Capture the cell that displays the provided text and extract its (X, Y) central coordinate. 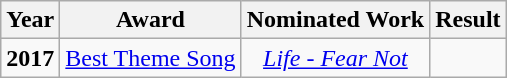
Nominated Work (336, 20)
2017 (30, 58)
Life - Fear Not (336, 58)
Best Theme Song (150, 58)
Award (150, 20)
Result (468, 20)
Year (30, 20)
